Return [X, Y] of the center of cell containing provided text 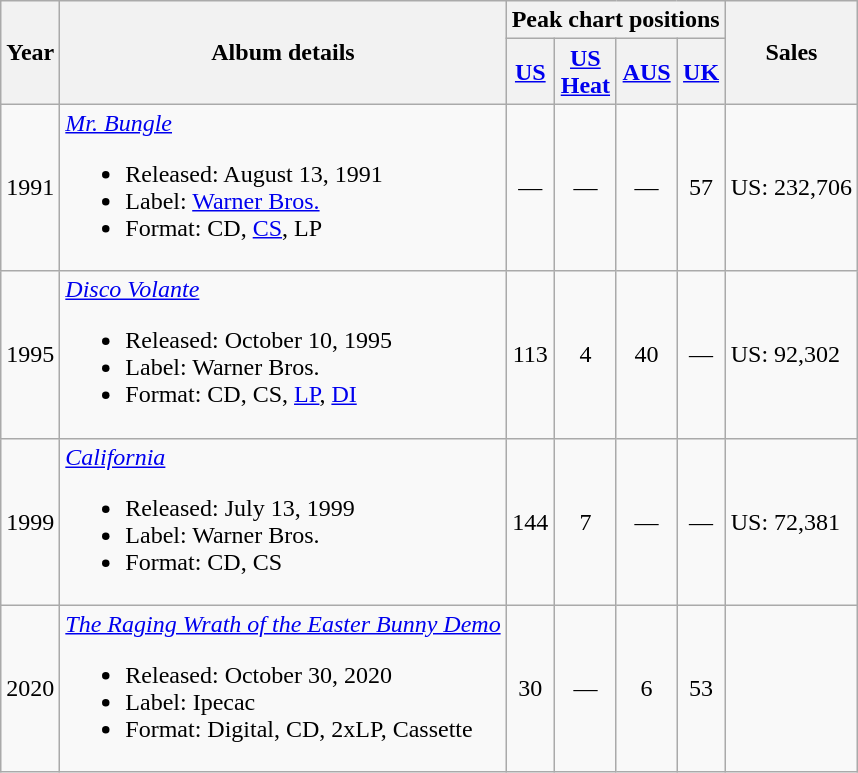
Peak chart positions [616, 20]
UK [701, 72]
6 [646, 688]
The Raging Wrath of the Easter Bunny DemoReleased: October 30, 2020Label: IpecacFormat: Digital, CD, 2xLP, Cassette [283, 688]
4 [585, 354]
57 [701, 188]
Album details [283, 52]
7 [585, 522]
US [530, 72]
2020 [30, 688]
40 [646, 354]
144 [530, 522]
113 [530, 354]
Disco VolanteReleased: October 10, 1995Label: Warner Bros.Format: CD, CS, LP, DI [283, 354]
53 [701, 688]
30 [530, 688]
Sales [791, 52]
USHeat [585, 72]
Mr. BungleReleased: August 13, 1991Label: Warner Bros.Format: CD, CS, LP [283, 188]
AUS [646, 72]
1991 [30, 188]
1995 [30, 354]
Year [30, 52]
US: 72,381 [791, 522]
US: 232,706 [791, 188]
1999 [30, 522]
CaliforniaReleased: July 13, 1999Label: Warner Bros.Format: CD, CS [283, 522]
US: 92,302 [791, 354]
